Find where the given text appears and provide that cell's center as (x, y) coordinate. 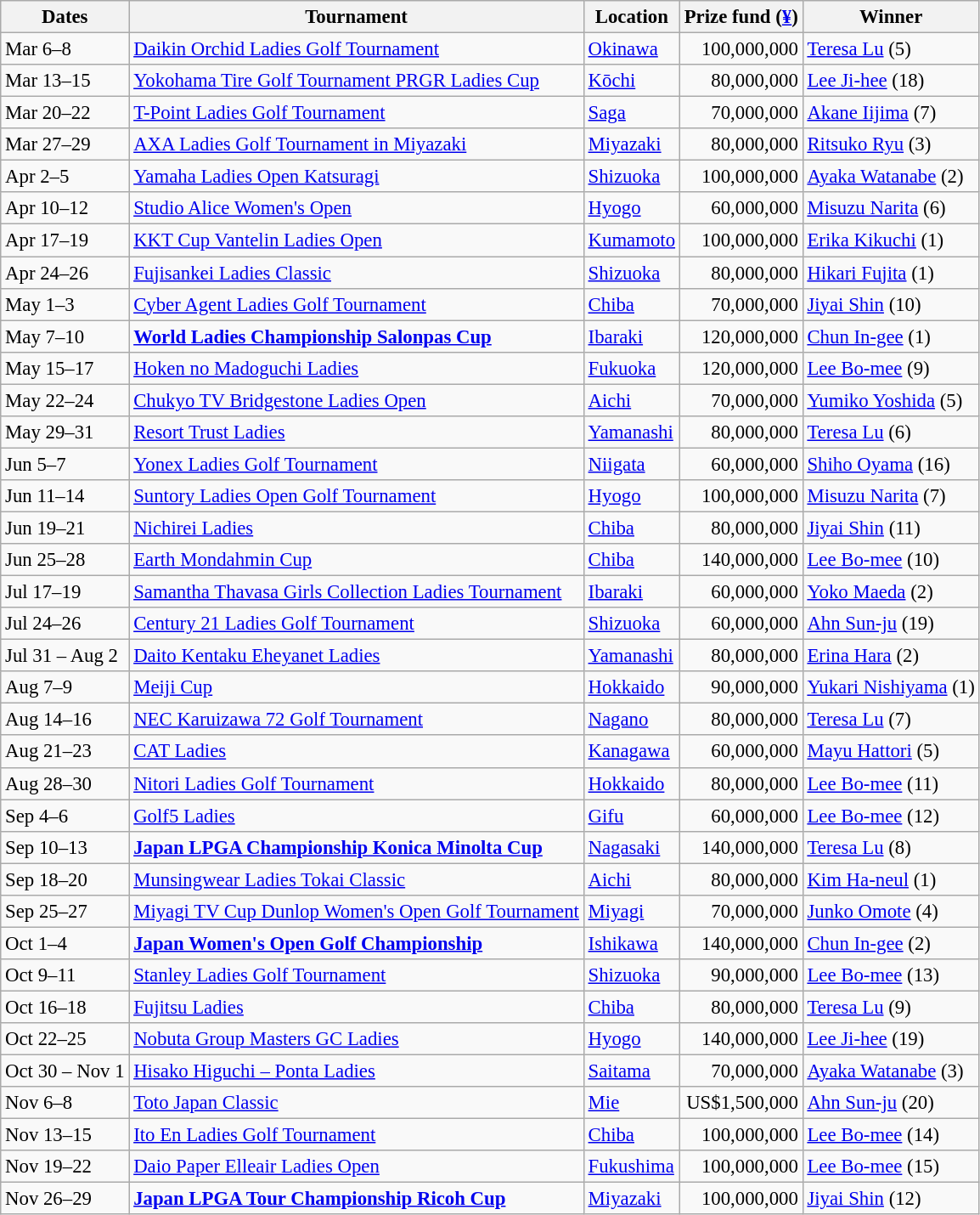
Dates (65, 17)
Yukari Nishiyama (1) (891, 687)
Hoken no Madoguchi Ladies (357, 368)
Misuzu Narita (6) (891, 208)
Chun In-gee (2) (891, 943)
Nov 6–8 (65, 1103)
Junko Omote (4) (891, 912)
Chun In-gee (1) (891, 336)
May 22–24 (65, 400)
Nagano (632, 720)
Misuzu Narita (7) (891, 496)
Lee Bo-mee (12) (891, 816)
Gifu (632, 816)
Ahn Sun-ju (19) (891, 624)
Location (632, 17)
Mie (632, 1103)
Golf5 Ladies (357, 816)
Resort Trust Ladies (357, 432)
Aug 14–16 (65, 720)
Lee Bo-mee (13) (891, 975)
Studio Alice Women's Open (357, 208)
Oct 9–11 (65, 975)
Jun 11–14 (65, 496)
Ahn Sun-ju (20) (891, 1103)
Fukushima (632, 1167)
World Ladies Championship Salonpas Cup (357, 336)
Japan Women's Open Golf Championship (357, 943)
Oct 1–4 (65, 943)
Erina Hara (2) (891, 656)
Jun 5–7 (65, 464)
Winner (891, 17)
Oct 30 – Nov 1 (65, 1071)
Teresa Lu (5) (891, 49)
Teresa Lu (9) (891, 1007)
Kanagawa (632, 752)
Jun 19–21 (65, 528)
Japan LPGA Championship Konica Minolta Cup (357, 847)
Mar 27–29 (65, 144)
Jul 31 – Aug 2 (65, 656)
Nobuta Group Masters GC Ladies (357, 1039)
Ayaka Watanabe (2) (891, 177)
Lee Bo-mee (10) (891, 560)
Japan LPGA Tour Championship Ricoh Cup (357, 1199)
Kumamoto (632, 240)
Fujitsu Ladies (357, 1007)
Sep 4–6 (65, 816)
Apr 24–26 (65, 273)
Chukyo TV Bridgestone Ladies Open (357, 400)
Toto Japan Classic (357, 1103)
Ishikawa (632, 943)
Sep 10–13 (65, 847)
Yoko Maeda (2) (891, 592)
Fukuoka (632, 368)
May 15–17 (65, 368)
Teresa Lu (6) (891, 432)
Daio Paper Elleair Ladies Open (357, 1167)
May 29–31 (65, 432)
Fujisankei Ladies Classic (357, 273)
Yamaha Ladies Open Katsuragi (357, 177)
Lee Ji-hee (19) (891, 1039)
Tournament (357, 17)
Jiyai Shin (10) (891, 304)
Apr 17–19 (65, 240)
Ritsuko Ryu (3) (891, 144)
Nov 13–15 (65, 1135)
Century 21 Ladies Golf Tournament (357, 624)
Meiji Cup (357, 687)
May 1–3 (65, 304)
Nov 19–22 (65, 1167)
Miyagi TV Cup Dunlop Women's Open Golf Tournament (357, 912)
Yonex Ladies Golf Tournament (357, 464)
Miyagi (632, 912)
Prize fund (¥) (741, 17)
Kim Ha-neul (1) (891, 879)
Jul 24–26 (65, 624)
Apr 10–12 (65, 208)
Suntory Ladies Open Golf Tournament (357, 496)
Daito Kentaku Eheyanet Ladies (357, 656)
Jul 17–19 (65, 592)
Teresa Lu (8) (891, 847)
Akane Iijima (7) (891, 113)
Mar 20–22 (65, 113)
T-Point Ladies Golf Tournament (357, 113)
Munsingwear Ladies Tokai Classic (357, 879)
Yumiko Yoshida (5) (891, 400)
Hisako Higuchi – Ponta Ladies (357, 1071)
Saitama (632, 1071)
Yokohama Tire Golf Tournament PRGR Ladies Cup (357, 81)
Daikin Orchid Ladies Golf Tournament (357, 49)
Jun 25–28 (65, 560)
CAT Ladies (357, 752)
Apr 2–5 (65, 177)
Lee Bo-mee (9) (891, 368)
NEC Karuizawa 72 Golf Tournament (357, 720)
US$1,500,000 (741, 1103)
Saga (632, 113)
Cyber Agent Ladies Golf Tournament (357, 304)
Ayaka Watanabe (3) (891, 1071)
Jiyai Shin (12) (891, 1199)
Aug 28–30 (65, 783)
Jiyai Shin (11) (891, 528)
Niigata (632, 464)
Aug 21–23 (65, 752)
May 7–10 (65, 336)
Kōchi (632, 81)
Stanley Ladies Golf Tournament (357, 975)
AXA Ladies Golf Tournament in Miyazaki (357, 144)
Okinawa (632, 49)
Mayu Hattori (5) (891, 752)
Nichirei Ladies (357, 528)
Nov 26–29 (65, 1199)
Mar 13–15 (65, 81)
Teresa Lu (7) (891, 720)
KKT Cup Vantelin Ladies Open (357, 240)
Hikari Fujita (1) (891, 273)
Shiho Oyama (16) (891, 464)
Ito En Ladies Golf Tournament (357, 1135)
Sep 18–20 (65, 879)
Oct 16–18 (65, 1007)
Samantha Thavasa Girls Collection Ladies Tournament (357, 592)
Lee Bo-mee (11) (891, 783)
Lee Bo-mee (14) (891, 1135)
Nitori Ladies Golf Tournament (357, 783)
Oct 22–25 (65, 1039)
Lee Ji-hee (18) (891, 81)
Mar 6–8 (65, 49)
Nagasaki (632, 847)
Earth Mondahmin Cup (357, 560)
Lee Bo-mee (15) (891, 1167)
Erika Kikuchi (1) (891, 240)
Sep 25–27 (65, 912)
Aug 7–9 (65, 687)
